Capture the cell that displays the provided text and extract its [x, y] central coordinate. 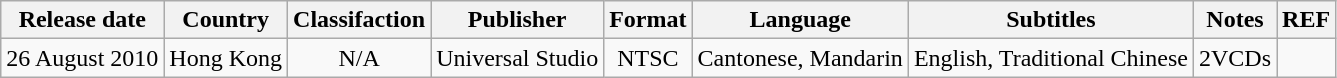
REF [1306, 20]
Subtitles [1050, 20]
Classifaction [360, 20]
Publisher [518, 20]
Country [226, 20]
Format [648, 20]
Language [800, 20]
Universal Studio [518, 58]
Notes [1234, 20]
NTSC [648, 58]
Release date [82, 20]
2VCDs [1234, 58]
English, Traditional Chinese [1050, 58]
Hong Kong [226, 58]
Cantonese, Mandarin [800, 58]
26 August 2010 [82, 58]
N/A [360, 58]
